Return the (x, y) coordinate for the center point of the cell that contains the specified text.  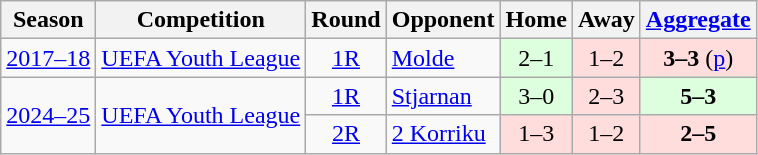
Competition (201, 20)
5–3 (698, 96)
2 Korriku (443, 134)
3–0 (536, 96)
Opponent (443, 20)
1–3 (536, 134)
Stjarnan (443, 96)
2R (346, 134)
Season (48, 20)
Round (346, 20)
Aggregate (698, 20)
2–3 (606, 96)
Home (536, 20)
2017–18 (48, 58)
Away (606, 20)
2–1 (536, 58)
2–5 (698, 134)
Molde (443, 58)
3–3 (p) (698, 58)
2024–25 (48, 115)
